Pinpoint the cell where the given text exists, returning its (X, Y) midpoint coordinate. 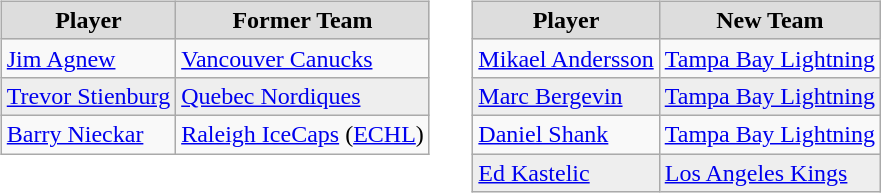
New Team (770, 20)
Jim Agnew (88, 58)
Trevor Stienburg (88, 96)
Ed Kastelic (566, 173)
Former Team (303, 20)
Los Angeles Kings (770, 173)
Raleigh IceCaps (ECHL) (303, 134)
Marc Bergevin (566, 96)
Daniel Shank (566, 134)
Quebec Nordiques (303, 96)
Barry Nieckar (88, 134)
Vancouver Canucks (303, 58)
Mikael Andersson (566, 58)
